Pinpoint the cell where the given text exists, returning its [x, y] midpoint coordinate. 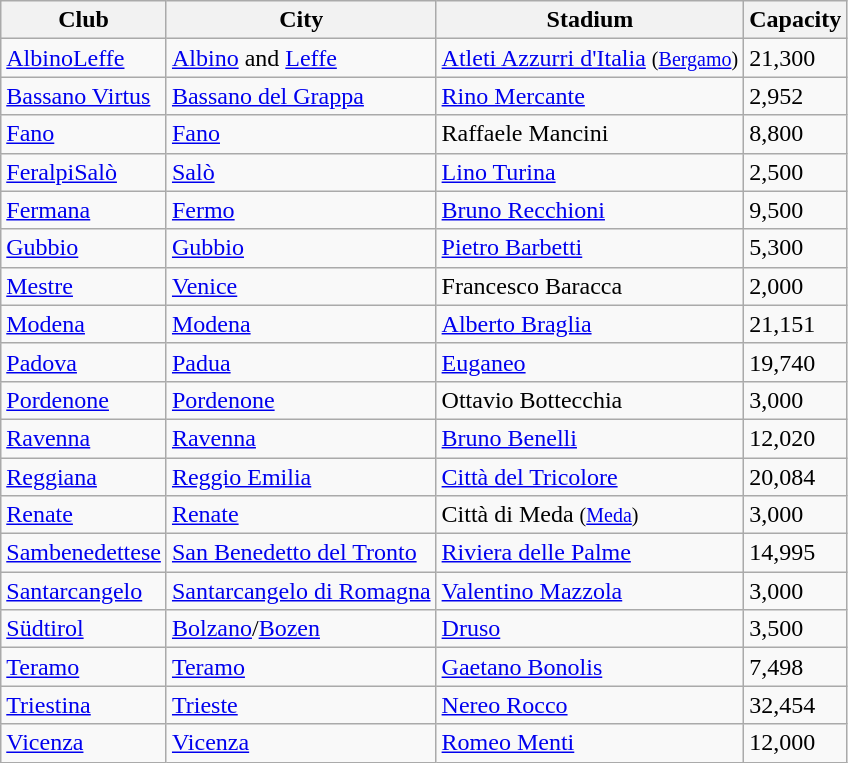
2,952 [796, 96]
Sambenedettese [84, 553]
Bruno Benelli [590, 438]
32,454 [796, 705]
Padova [84, 362]
20,084 [796, 477]
Città del Tricolore [590, 477]
9,500 [796, 210]
21,151 [796, 324]
Euganeo [590, 362]
Bassano Virtus [84, 96]
Francesco Baracca [590, 286]
12,000 [796, 743]
Atleti Azzurri d'Italia (Bergamo) [590, 58]
2,000 [796, 286]
3,500 [796, 629]
Club [84, 20]
19,740 [796, 362]
Druso [590, 629]
Albino and Leffe [301, 58]
2,500 [796, 172]
Padua [301, 362]
21,300 [796, 58]
Alberto Braglia [590, 324]
14,995 [796, 553]
Pietro Barbetti [590, 248]
8,800 [796, 134]
Südtirol [84, 629]
Città di Meda (Meda) [590, 515]
Mestre [84, 286]
Lino Turina [590, 172]
Reggiana [84, 477]
12,020 [796, 438]
Stadium [590, 20]
Fermo [301, 210]
Fermana [84, 210]
Triestina [84, 705]
Bassano del Grappa [301, 96]
Santarcangelo [84, 591]
FeralpiSalò [84, 172]
Venice [301, 286]
San Benedetto del Tronto [301, 553]
AlbinoLeffe [84, 58]
Capacity [796, 20]
Valentino Mazzola [590, 591]
Raffaele Mancini [590, 134]
Romeo Menti [590, 743]
Nereo Rocco [590, 705]
Reggio Emilia [301, 477]
Bolzano/Bozen [301, 629]
Gaetano Bonolis [590, 667]
Santarcangelo di Romagna [301, 591]
City [301, 20]
Ottavio Bottecchia [590, 400]
7,498 [796, 667]
5,300 [796, 248]
Salò [301, 172]
Bruno Recchioni [590, 210]
Riviera delle Palme [590, 553]
Rino Mercante [590, 96]
Trieste [301, 705]
